Locate the cell with the specified text and output its [X, Y] center coordinate. 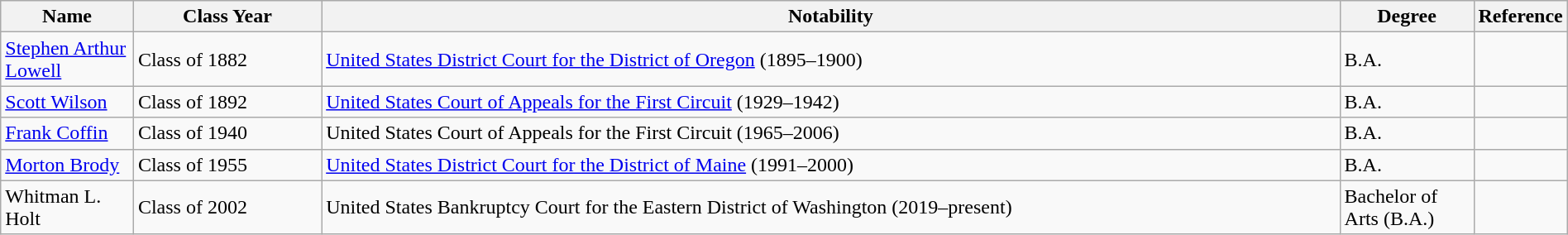
Class of 1892 [227, 102]
United States Bankruptcy Court for the Eastern District of Washington (2019–present) [830, 207]
Reference [1520, 17]
Class of 1940 [227, 133]
Degree [1407, 17]
Class of 2002 [227, 207]
Morton Brody [68, 165]
United States District Court for the District of Maine (1991–2000) [830, 165]
Class Year [227, 17]
United States District Court for the District of Oregon (1895–1900) [830, 60]
Scott Wilson [68, 102]
Class of 1882 [227, 60]
Stephen Arthur Lowell [68, 60]
Class of 1955 [227, 165]
Whitman L. Holt [68, 207]
United States Court of Appeals for the First Circuit (1965–2006) [830, 133]
Frank Coffin [68, 133]
Notability [830, 17]
United States Court of Appeals for the First Circuit (1929–1942) [830, 102]
Bachelor of Arts (B.A.) [1407, 207]
Name [68, 17]
